Search for the cell housing the specified text and yield its [X, Y] center coordinate. 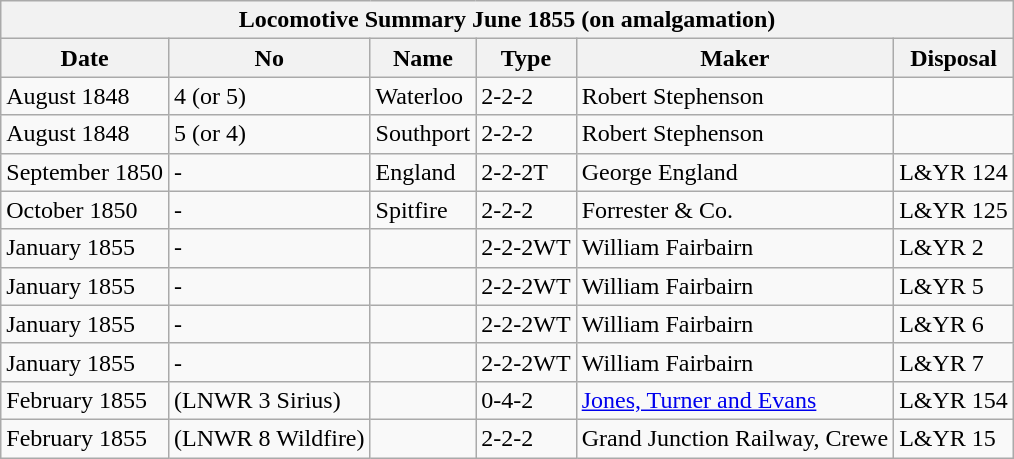
Name [423, 58]
Waterloo [423, 96]
L&YR 5 [954, 286]
Disposal [954, 58]
England [423, 172]
2-2-2T [526, 172]
L&YR 154 [954, 400]
(LNWR 3 Sirius) [269, 400]
L&YR 6 [954, 324]
No [269, 58]
L&YR 124 [954, 172]
Date [85, 58]
L&YR 2 [954, 248]
Locomotive Summary June 1855 (on amalgamation) [508, 20]
Forrester & Co. [734, 210]
October 1850 [85, 210]
L&YR 125 [954, 210]
Southport [423, 134]
4 (or 5) [269, 96]
0-4-2 [526, 400]
George England [734, 172]
Maker [734, 58]
Type [526, 58]
Grand Junction Railway, Crewe [734, 438]
(LNWR 8 Wildfire) [269, 438]
Spitfire [423, 210]
Jones, Turner and Evans [734, 400]
September 1850 [85, 172]
L&YR 7 [954, 362]
5 (or 4) [269, 134]
L&YR 15 [954, 438]
